Pinpoint the cell where the given text exists, returning its [X, Y] midpoint coordinate. 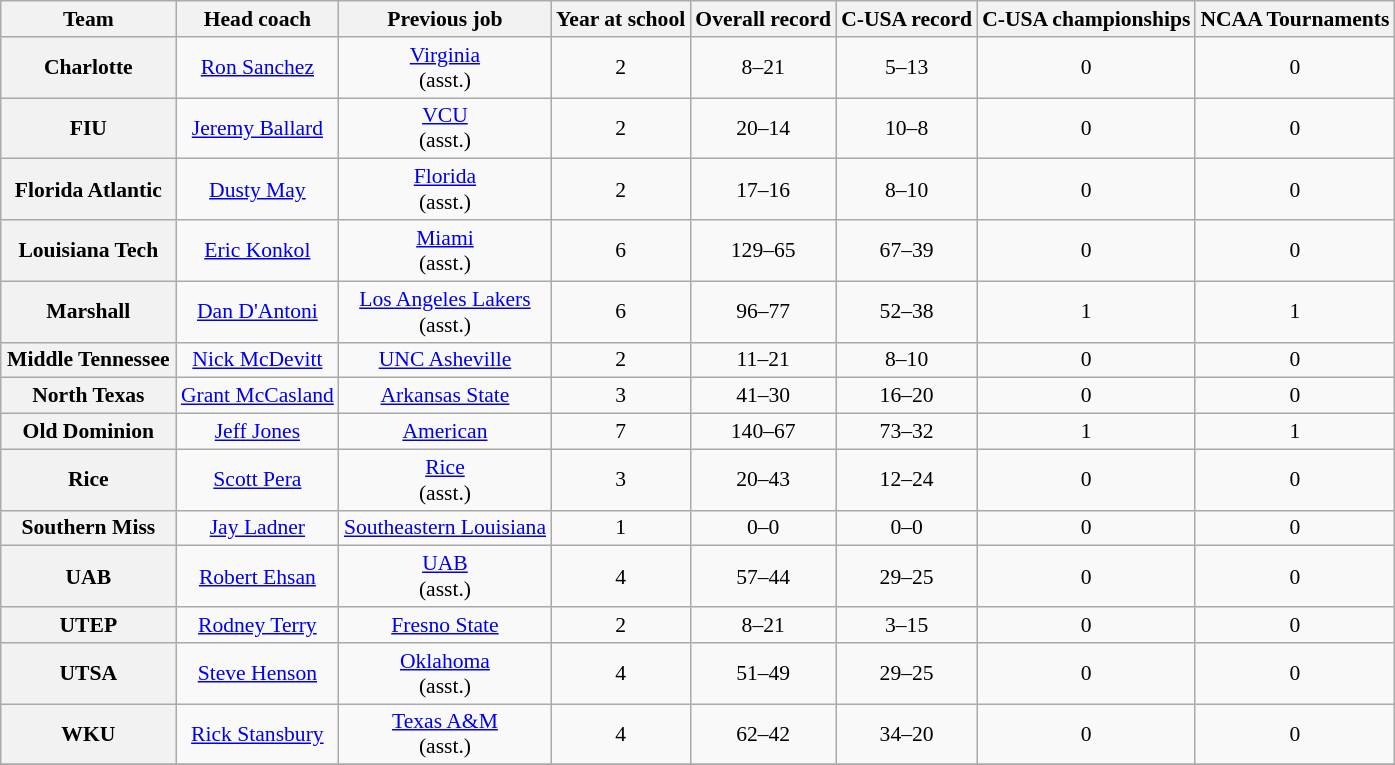
C-USA championships [1086, 19]
41–30 [763, 396]
Southern Miss [88, 528]
UTEP [88, 625]
Jeremy Ballard [258, 128]
5–13 [906, 68]
Fresno State [445, 625]
Dusty May [258, 190]
Overall record [763, 19]
11–21 [763, 360]
Rick Stansbury [258, 734]
Louisiana Tech [88, 250]
Marshall [88, 312]
Robert Ehsan [258, 576]
3–15 [906, 625]
51–49 [763, 674]
73–32 [906, 432]
Eric Konkol [258, 250]
Charlotte [88, 68]
96–77 [763, 312]
Team [88, 19]
Jeff Jones [258, 432]
C-USA record [906, 19]
Virginia(asst.) [445, 68]
20–14 [763, 128]
Southeastern Louisiana [445, 528]
Arkansas State [445, 396]
North Texas [88, 396]
Florida(asst.) [445, 190]
Head coach [258, 19]
52–38 [906, 312]
62–42 [763, 734]
American [445, 432]
Miami(asst.) [445, 250]
10–8 [906, 128]
Florida Atlantic [88, 190]
140–67 [763, 432]
Rice(asst.) [445, 480]
FIU [88, 128]
Jay Ladner [258, 528]
34–20 [906, 734]
Year at school [620, 19]
20–43 [763, 480]
Middle Tennessee [88, 360]
7 [620, 432]
Dan D'Antoni [258, 312]
67–39 [906, 250]
Old Dominion [88, 432]
Oklahoma(asst.) [445, 674]
UAB [88, 576]
17–16 [763, 190]
16–20 [906, 396]
Texas A&M(asst.) [445, 734]
UNC Asheville [445, 360]
Ron Sanchez [258, 68]
Previous job [445, 19]
129–65 [763, 250]
Los Angeles Lakers(asst.) [445, 312]
VCU(asst.) [445, 128]
UTSA [88, 674]
Grant McCasland [258, 396]
Rice [88, 480]
12–24 [906, 480]
Nick McDevitt [258, 360]
Scott Pera [258, 480]
NCAA Tournaments [1294, 19]
Steve Henson [258, 674]
UAB(asst.) [445, 576]
WKU [88, 734]
Rodney Terry [258, 625]
57–44 [763, 576]
